Extract the (X, Y) coordinate from the center of the cell holding the provided text.  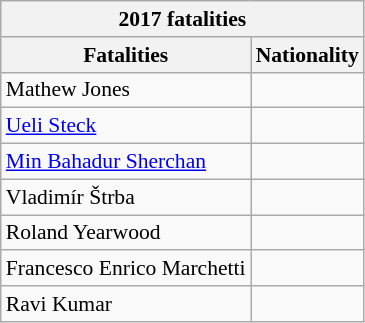
Fatalities (126, 55)
Min Bahadur Sherchan (126, 162)
Roland Yearwood (126, 233)
Nationality (308, 55)
Vladimír Štrba (126, 197)
Ueli Steck (126, 126)
2017 fatalities (182, 19)
Mathew Jones (126, 90)
Ravi Kumar (126, 304)
Francesco Enrico Marchetti (126, 269)
